For the text-containing cell, return its midpoint in (X, Y) coordinate format. 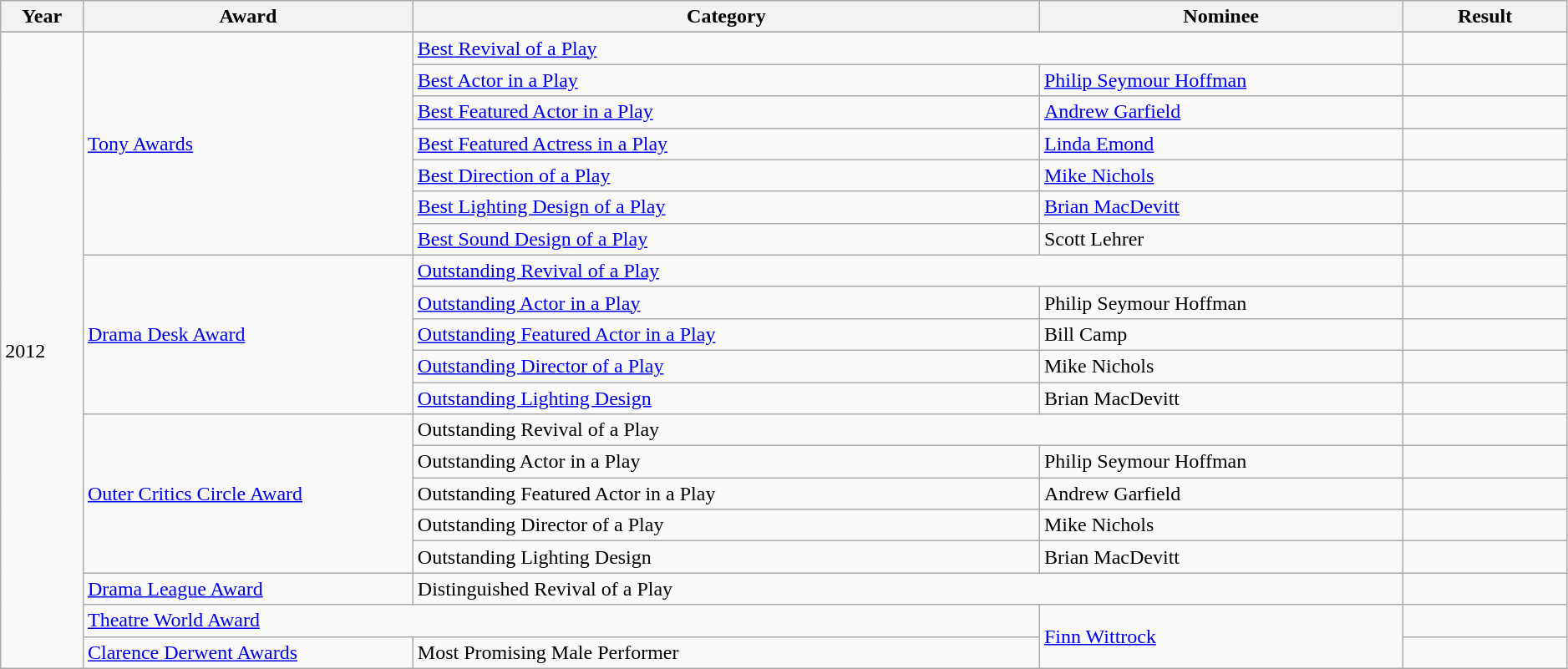
Scott Lehrer (1220, 239)
Category (726, 17)
Outer Critics Circle Award (247, 494)
2012 (42, 351)
Best Direction of a Play (726, 175)
Tony Awards (247, 144)
Drama Desk Award (247, 334)
Theatre World Award (561, 621)
Year (42, 17)
Best Revival of a Play (907, 48)
Drama League Award (247, 589)
Most Promising Male Performer (726, 652)
Best Featured Actor in a Play (726, 112)
Best Lighting Design of a Play (726, 207)
Nominee (1220, 17)
Best Featured Actress in a Play (726, 144)
Linda Emond (1220, 144)
Best Sound Design of a Play (726, 239)
Best Actor in a Play (726, 80)
Result (1485, 17)
Distinguished Revival of a Play (907, 589)
Clarence Derwent Awards (247, 652)
Bill Camp (1220, 334)
Award (247, 17)
Finn Wittrock (1220, 636)
